Capture the cell that displays the provided text and extract its (X, Y) central coordinate. 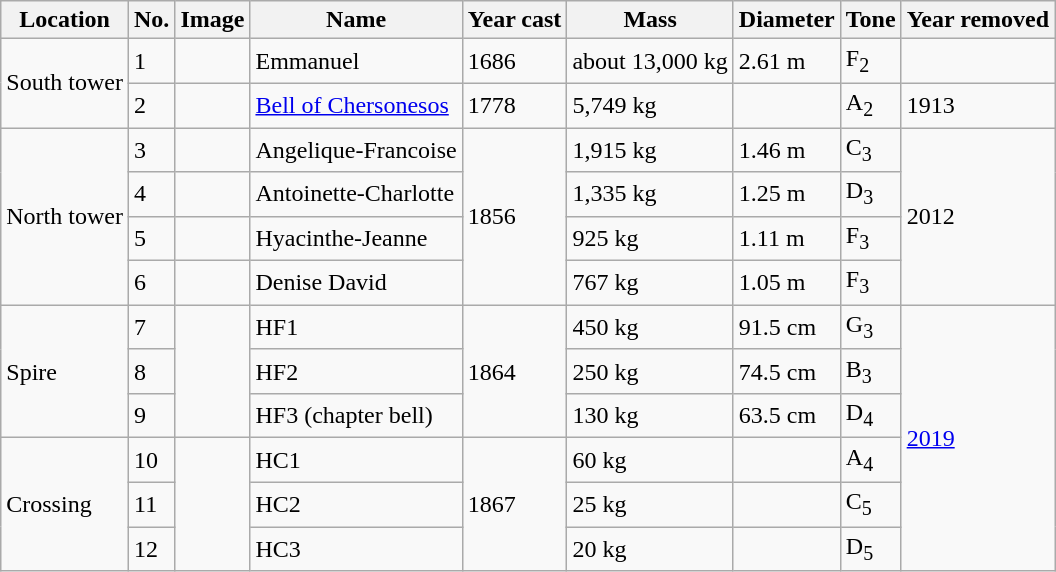
C5 (870, 504)
HC3 (356, 549)
Name (356, 20)
Crossing (65, 504)
B3 (870, 371)
10 (151, 460)
1856 (514, 216)
5 (151, 238)
HC2 (356, 504)
Mass (650, 20)
Angelique-Francoise (356, 150)
1.46 m (786, 150)
74.5 cm (786, 371)
C3 (870, 150)
1.11 m (786, 238)
Diameter (786, 20)
Tone (870, 20)
8 (151, 371)
60 kg (650, 460)
925 kg (650, 238)
250 kg (650, 371)
5,749 kg (650, 105)
D3 (870, 194)
3 (151, 150)
No. (151, 20)
HF1 (356, 327)
F2 (870, 61)
A4 (870, 460)
4 (151, 194)
6 (151, 283)
1 (151, 61)
1913 (978, 105)
11 (151, 504)
Year removed (978, 20)
Spire (65, 372)
1.25 m (786, 194)
2 (151, 105)
7 (151, 327)
25 kg (650, 504)
G3 (870, 327)
1778 (514, 105)
1,915 kg (650, 150)
North tower (65, 216)
South tower (65, 84)
D4 (870, 416)
Denise David (356, 283)
Antoinette-Charlotte (356, 194)
130 kg (650, 416)
HC1 (356, 460)
9 (151, 416)
Location (65, 20)
Bell of Chersonesos (356, 105)
450 kg (650, 327)
91.5 cm (786, 327)
1867 (514, 504)
Year cast (514, 20)
D5 (870, 549)
2012 (978, 216)
20 kg (650, 549)
Hyacinthe-Jeanne (356, 238)
2.61 m (786, 61)
767 kg (650, 283)
about 13,000 kg (650, 61)
2019 (978, 438)
1864 (514, 372)
A2 (870, 105)
HF3 (chapter bell) (356, 416)
1,335 kg (650, 194)
1686 (514, 61)
63.5 cm (786, 416)
HF2 (356, 371)
Emmanuel (356, 61)
12 (151, 549)
Image (212, 20)
1.05 m (786, 283)
